Extract the [x, y] coordinate from the center of the cell holding the provided text.  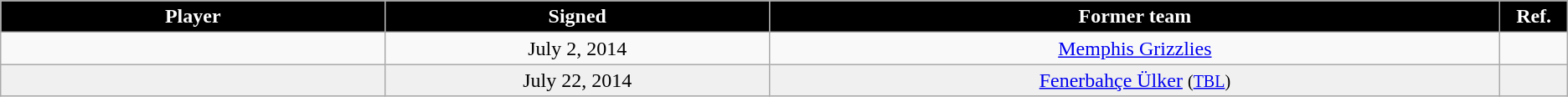
Player [193, 17]
Signed [578, 17]
Former team [1135, 17]
Memphis Grizzlies [1135, 48]
July 2, 2014 [578, 48]
July 22, 2014 [578, 80]
Fenerbahçe Ülker (TBL) [1135, 80]
Ref. [1534, 17]
